Find where the given text appears and provide that cell's center as [X, Y] coordinate. 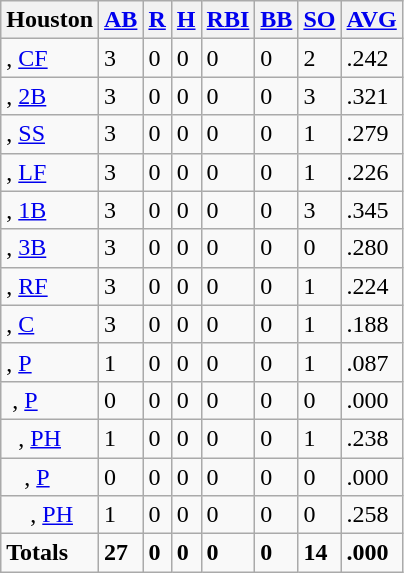
RBI [228, 20]
.279 [372, 134]
.280 [372, 248]
, RF [50, 286]
AB [121, 20]
AVG [372, 20]
27 [121, 553]
, CF [50, 58]
Houston [50, 20]
2 [320, 58]
.242 [372, 58]
, 2B [50, 96]
, 1B [50, 210]
.258 [372, 515]
BB [276, 20]
.321 [372, 96]
.226 [372, 172]
.188 [372, 324]
R [157, 20]
.224 [372, 286]
, SS [50, 134]
.087 [372, 362]
.345 [372, 210]
, LF [50, 172]
Totals [50, 553]
, C [50, 324]
14 [320, 553]
SO [320, 20]
, 3B [50, 248]
H [186, 20]
.238 [372, 438]
